Determine the [x, y] coordinate at the center of the cell enclosing the given text.  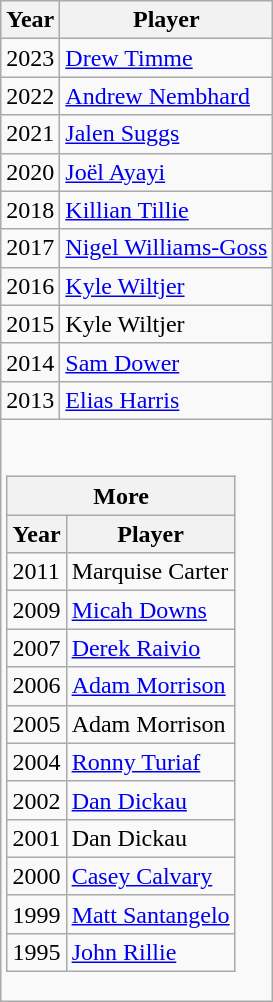
2021 [30, 134]
2007 [36, 648]
1999 [36, 914]
Micah Downs [150, 610]
2013 [30, 400]
John Rillie [150, 952]
Nigel Williams-Goss [166, 248]
1995 [36, 952]
Matt Santangelo [150, 914]
Joël Ayayi [166, 172]
More [121, 496]
2022 [30, 96]
2018 [30, 210]
2005 [36, 724]
2014 [30, 362]
Marquise Carter [150, 572]
2015 [30, 324]
Andrew Nembhard [166, 96]
2017 [30, 248]
2000 [36, 876]
2006 [36, 686]
2020 [30, 172]
Jalen Suggs [166, 134]
Casey Calvary [150, 876]
2002 [36, 800]
2004 [36, 762]
Sam Dower [166, 362]
2016 [30, 286]
Elias Harris [166, 400]
2011 [36, 572]
Ronny Turiaf [150, 762]
2001 [36, 838]
Killian Tillie [166, 210]
Derek Raivio [150, 648]
2009 [36, 610]
Drew Timme [166, 58]
2023 [30, 58]
